Extract the [x, y] coordinate from the center of the cell holding the provided text.  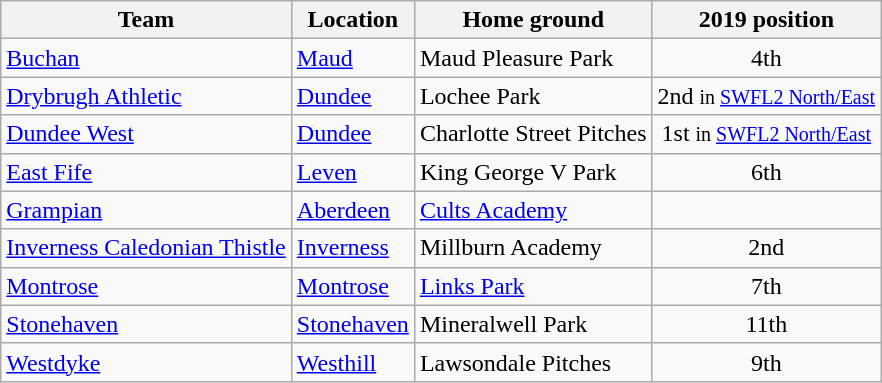
Mineralwell Park [533, 324]
Lochee Park [533, 96]
1st in SWFL2 North/East [766, 134]
Grampian [146, 210]
9th [766, 362]
Westdyke [146, 362]
11th [766, 324]
2nd [766, 248]
Inverness Caledonian Thistle [146, 248]
Links Park [533, 286]
Location [352, 20]
Leven [352, 172]
Buchan [146, 58]
King George V Park [533, 172]
Charlotte Street Pitches [533, 134]
6th [766, 172]
Dundee West [146, 134]
Team [146, 20]
Lawsondale Pitches [533, 362]
East Fife [146, 172]
Aberdeen [352, 210]
Drybrugh Athletic [146, 96]
4th [766, 58]
Cults Academy [533, 210]
Maud [352, 58]
Maud Pleasure Park [533, 58]
2nd in SWFL2 North/East [766, 96]
Westhill [352, 362]
Inverness [352, 248]
Millburn Academy [533, 248]
Home ground [533, 20]
7th [766, 286]
2019 position [766, 20]
